Output the [x, y] coordinate of the center of the cell containing the given text.  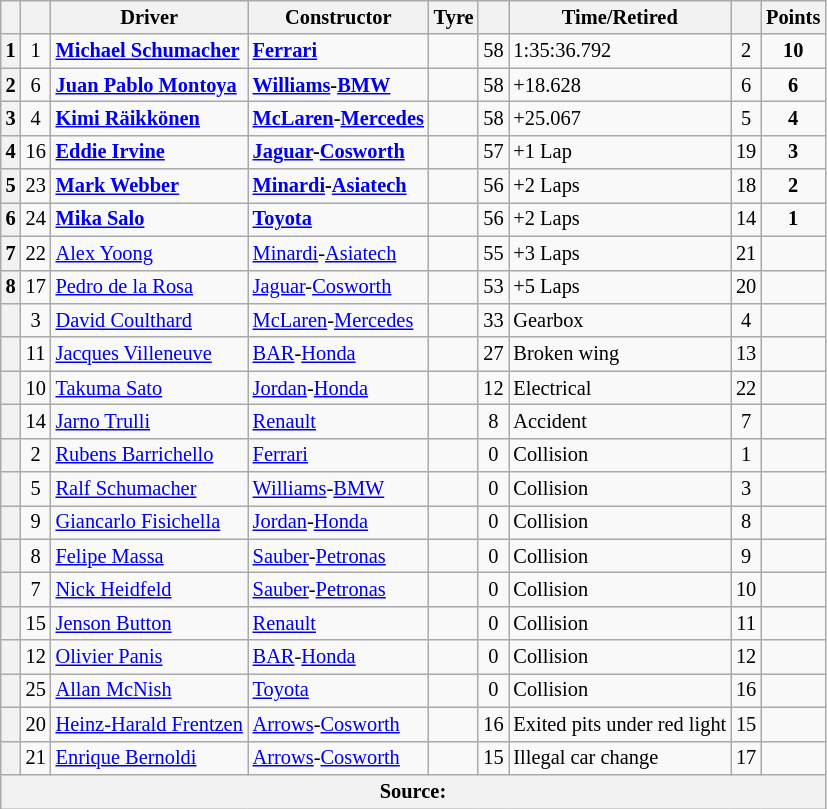
Points [793, 17]
Allan McNish [150, 690]
27 [493, 354]
1:35:36.792 [620, 51]
Michael Schumacher [150, 51]
Jenson Button [150, 623]
Takuma Sato [150, 388]
57 [493, 152]
Accident [620, 421]
+25.067 [620, 118]
Jarno Trulli [150, 421]
23 [36, 186]
Eddie Irvine [150, 152]
19 [746, 152]
25 [36, 690]
Juan Pablo Montoya [150, 85]
Heinz-Harald Frentzen [150, 724]
David Coulthard [150, 320]
Pedro de la Rosa [150, 287]
+5 Laps [620, 287]
Giancarlo Fisichella [150, 522]
Rubens Barrichello [150, 455]
Kimi Räikkönen [150, 118]
Source: [413, 791]
Broken wing [620, 354]
18 [746, 186]
Gearbox [620, 320]
Constructor [338, 17]
Time/Retired [620, 17]
Jacques Villeneuve [150, 354]
13 [746, 354]
53 [493, 287]
Tyre [454, 17]
Electrical [620, 388]
Mika Salo [150, 219]
33 [493, 320]
Mark Webber [150, 186]
Nick Heidfeld [150, 589]
Alex Yoong [150, 253]
Exited pits under red light [620, 724]
Illegal car change [620, 758]
Felipe Massa [150, 556]
+3 Laps [620, 253]
24 [36, 219]
+18.628 [620, 85]
Enrique Bernoldi [150, 758]
+1 Lap [620, 152]
Olivier Panis [150, 657]
55 [493, 253]
Driver [150, 17]
Ralf Schumacher [150, 489]
